For the text-containing cell, return its midpoint in (X, Y) coordinate format. 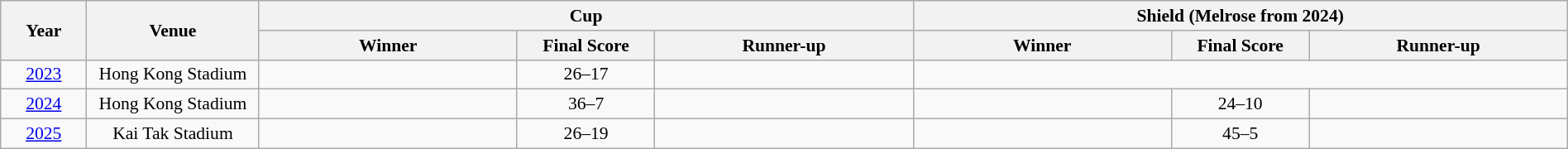
36–7 (586, 104)
2023 (44, 74)
Kai Tak Stadium (173, 134)
2024 (44, 104)
2025 (44, 134)
Venue (173, 30)
Cup (586, 16)
26–19 (586, 134)
26–17 (586, 74)
45–5 (1241, 134)
Year (44, 30)
24–10 (1241, 104)
Shield (Melrose from 2024) (1241, 16)
